Locate the cell with the specified text and output its (X, Y) center coordinate. 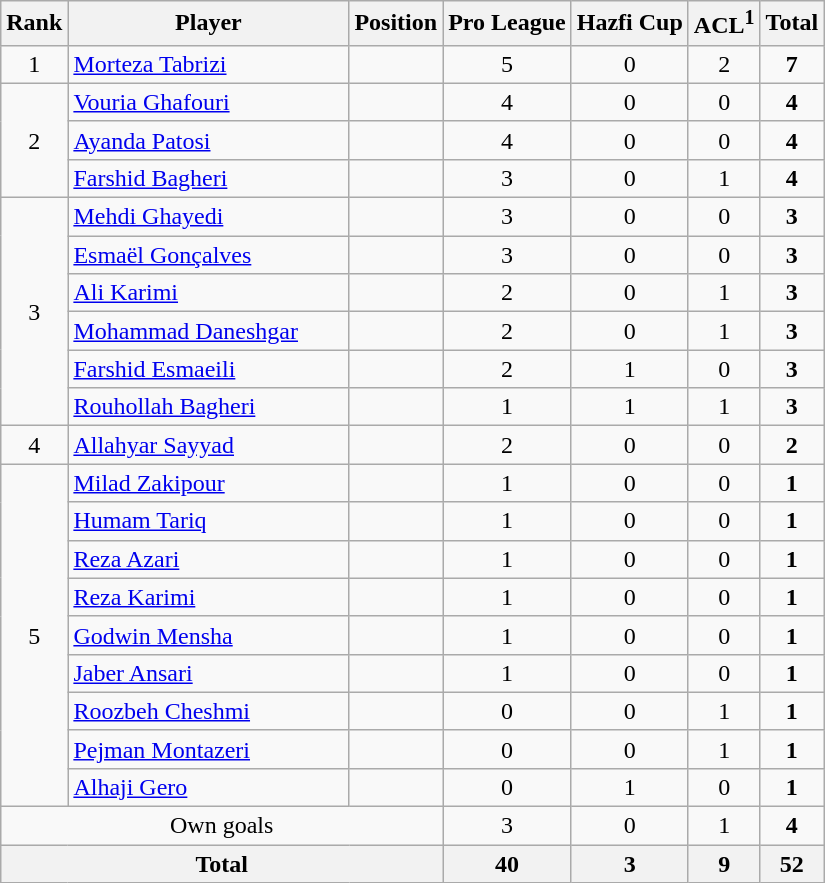
Milad Zakipour (208, 483)
Alhaji Gero (208, 787)
Farshid Esmaeili (208, 369)
Jaber Ansari (208, 673)
Allahyar Sayyad (208, 445)
Ali Karimi (208, 293)
Morteza Tabrizi (208, 64)
Position (396, 24)
9 (724, 864)
ACL1 (724, 24)
7 (792, 64)
Player (208, 24)
Own goals (222, 826)
Esmaël Gonçalves (208, 255)
Ayanda Patosi (208, 140)
Vouria Ghafouri (208, 102)
Reza Karimi (208, 597)
Roozbeh Cheshmi (208, 711)
Hazfi Cup (630, 24)
Pejman Montazeri (208, 749)
Godwin Mensha (208, 635)
Humam Tariq (208, 521)
Rank (34, 24)
40 (508, 864)
52 (792, 864)
Mohammad Daneshgar (208, 331)
Farshid Bagheri (208, 178)
Mehdi Ghayedi (208, 217)
Pro League (508, 24)
Reza Azari (208, 559)
Rouhollah Bagheri (208, 407)
